From the cell containing the given text, extract its center point as [x, y] coordinate. 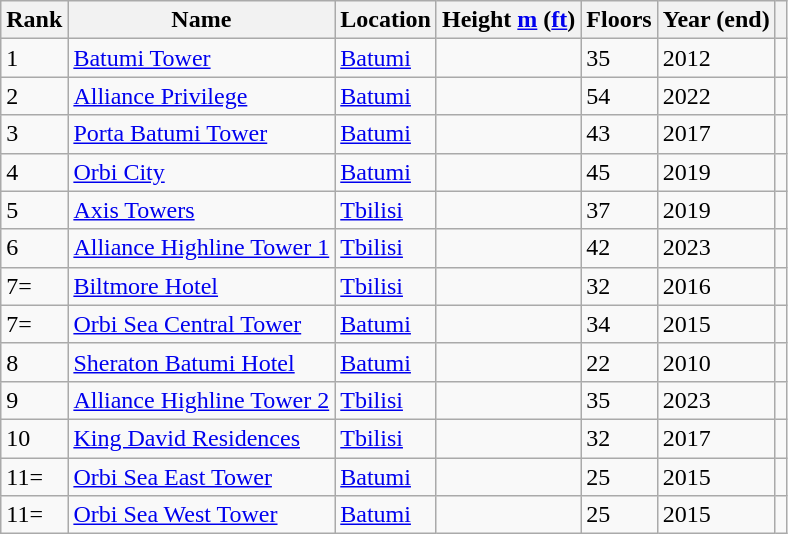
37 [619, 210]
King David Residences [202, 438]
1 [34, 58]
Year (end) [716, 20]
3 [34, 134]
6 [34, 248]
Batumi Tower [202, 58]
Alliance Highline Tower 1 [202, 248]
4 [34, 172]
9 [34, 400]
54 [619, 96]
Rank [34, 20]
5 [34, 210]
Orbi Sea West Tower [202, 515]
22 [619, 362]
Orbi Sea East Tower [202, 477]
42 [619, 248]
Sheraton Batumi Hotel [202, 362]
Axis Towers [202, 210]
Height m (ft) [508, 20]
Floors [619, 20]
43 [619, 134]
Porta Batumi Tower [202, 134]
Alliance Highline Tower 2 [202, 400]
8 [34, 362]
2016 [716, 286]
10 [34, 438]
Alliance Privilege [202, 96]
Orbi City [202, 172]
Biltmore Hotel [202, 286]
45 [619, 172]
2012 [716, 58]
2010 [716, 362]
Name [202, 20]
2022 [716, 96]
Orbi Sea Central Tower [202, 324]
2 [34, 96]
Location [386, 20]
34 [619, 324]
